Detect which cell encompasses the target text, then output its (x, y) center coordinate. 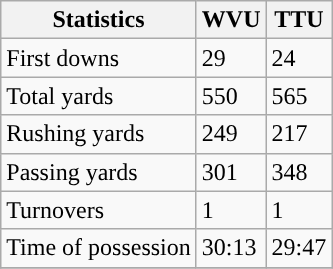
565 (299, 96)
301 (231, 172)
Passing yards (99, 172)
348 (299, 172)
First downs (99, 58)
Statistics (99, 20)
249 (231, 134)
217 (299, 134)
WVU (231, 20)
Turnovers (99, 210)
24 (299, 58)
30:13 (231, 248)
Time of possession (99, 248)
29:47 (299, 248)
29 (231, 58)
Total yards (99, 96)
550 (231, 96)
TTU (299, 20)
Rushing yards (99, 134)
